Detect which cell encompasses the target text, then output its (X, Y) center coordinate. 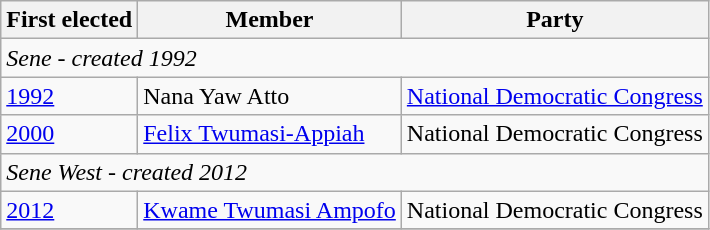
Nana Yaw Atto (270, 96)
Party (554, 20)
1992 (70, 96)
Felix Twumasi-Appiah (270, 134)
Sene West - created 2012 (355, 172)
Kwame Twumasi Ampofo (270, 210)
2000 (70, 134)
2012 (70, 210)
Member (270, 20)
Sene - created 1992 (355, 58)
First elected (70, 20)
